Output the [X, Y] coordinate of the center of the cell containing the given text.  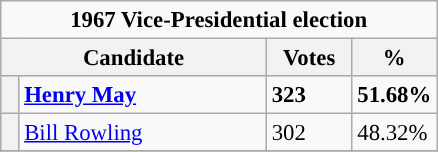
Votes [309, 58]
% [394, 58]
Henry May [143, 95]
323 [309, 95]
302 [309, 133]
Bill Rowling [143, 133]
Candidate [134, 58]
51.68% [394, 95]
48.32% [394, 133]
1967 Vice-Presidential election [219, 20]
